Identify which cell holds the provided text, then report its [x, y] central coordinate. 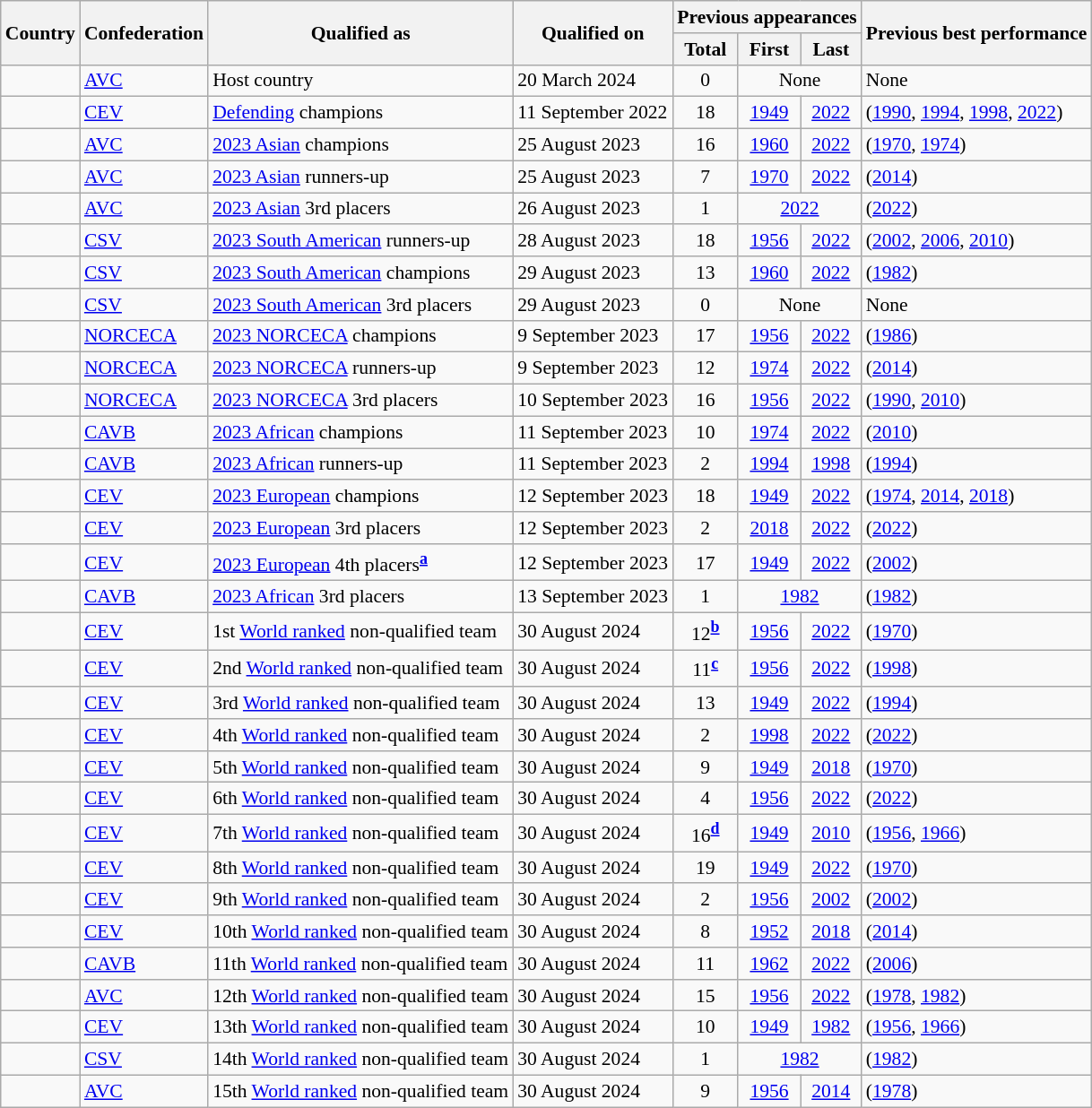
2nd World ranked non-qualified team [360, 669]
2023 Asian 3rd placers [360, 209]
2023 European 3rd placers [360, 528]
Defending champions [360, 113]
(2006) [977, 964]
10 September 2023 [593, 401]
2023 Asian runners-up [360, 177]
4 [705, 799]
Qualified on [593, 32]
2023 NORCECA runners-up [360, 368]
19 [705, 868]
2023 South American champions [360, 273]
2023 European champions [360, 497]
13th World ranked non-qualified team [360, 1027]
11 September 2022 [593, 113]
14th World ranked non-qualified team [360, 1060]
2014 [831, 1092]
2023 NORCECA champions [360, 336]
Host country [360, 81]
16d [705, 834]
12 [705, 368]
15th World ranked non-qualified team [360, 1092]
(1986) [977, 336]
6th World ranked non-qualified team [360, 799]
1994 [769, 464]
(1978, 1982) [977, 996]
(1990, 2010) [977, 401]
28 August 2023 [593, 241]
Qualified as [360, 32]
(1970, 1974) [977, 145]
2023 European 4th placersa [360, 563]
(2002, 2006, 2010) [977, 241]
2023 Asian champions [360, 145]
(1990, 1994, 1998, 2022) [977, 113]
12th World ranked non-qualified team [360, 996]
2023 African runners-up [360, 464]
10th World ranked non-qualified team [360, 931]
4th World ranked non-qualified team [360, 735]
11 [705, 964]
3rd World ranked non-qualified team [360, 703]
First [769, 49]
11c [705, 669]
15 [705, 996]
1st World ranked non-qualified team [360, 631]
1962 [769, 964]
2023 South American 3rd placers [360, 305]
Total [705, 49]
1970 [769, 177]
7th World ranked non-qualified team [360, 834]
11th World ranked non-qualified team [360, 964]
12b [705, 631]
26 August 2023 [593, 209]
(1998) [977, 669]
2010 [831, 834]
5th World ranked non-qualified team [360, 767]
2023 South American runners-up [360, 241]
Previous best performance [977, 32]
20 March 2024 [593, 81]
Confederation [143, 32]
(1974, 2014, 2018) [977, 497]
Country [40, 32]
8th World ranked non-qualified team [360, 868]
(1978) [977, 1092]
Previous appearances [767, 17]
1952 [769, 931]
Last [831, 49]
13 September 2023 [593, 597]
2002 [831, 900]
2023 NORCECA 3rd placers [360, 401]
2023 African 3rd placers [360, 597]
2023 African champions [360, 432]
7 [705, 177]
8 [705, 931]
(2010) [977, 432]
9th World ranked non-qualified team [360, 900]
